Extract the [x, y] coordinate from the center of the cell holding the provided text.  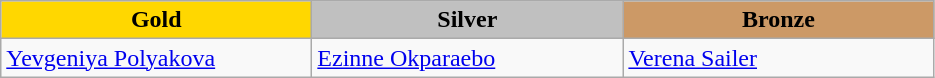
Verena Sailer [778, 58]
Ezinne Okparaebo [468, 58]
Silver [468, 20]
Yevgeniya Polyakova [156, 58]
Gold [156, 20]
Bronze [778, 20]
